Capture the cell that displays the provided text and extract its (x, y) central coordinate. 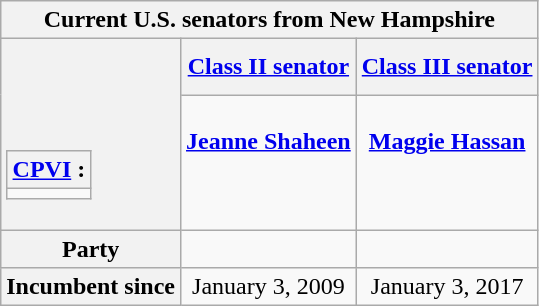
Incumbent since (91, 287)
Maggie Hassan (447, 162)
Class II senator (268, 67)
January 3, 2017 (447, 287)
Current U.S. senators from New Hampshire (270, 20)
January 3, 2009 (268, 287)
Jeanne Shaheen (268, 162)
Party (91, 249)
Class III senator (447, 67)
